Return (X, Y) of the center of cell containing provided text 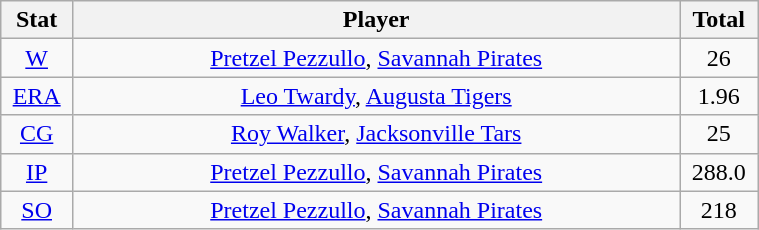
Player (376, 20)
Leo Twardy, Augusta Tigers (376, 96)
Total (719, 20)
288.0 (719, 172)
25 (719, 134)
Roy Walker, Jacksonville Tars (376, 134)
26 (719, 58)
W (37, 58)
Stat (37, 20)
1.96 (719, 96)
ERA (37, 96)
CG (37, 134)
218 (719, 210)
IP (37, 172)
SO (37, 210)
